Locate the cell with the specified text and output its [X, Y] center coordinate. 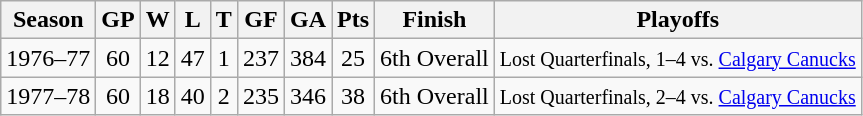
GA [308, 20]
Lost Quarterfinals, 2–4 vs. Calgary Canucks [678, 96]
40 [192, 96]
T [224, 20]
12 [158, 58]
Lost Quarterfinals, 1–4 vs. Calgary Canucks [678, 58]
GF [260, 20]
18 [158, 96]
38 [354, 96]
Finish [435, 20]
25 [354, 58]
235 [260, 96]
237 [260, 58]
1977–78 [48, 96]
Playoffs [678, 20]
346 [308, 96]
W [158, 20]
Pts [354, 20]
47 [192, 58]
Season [48, 20]
2 [224, 96]
L [192, 20]
GP [118, 20]
1 [224, 58]
384 [308, 58]
1976–77 [48, 58]
